Locate the cell with the specified text and output its [x, y] center coordinate. 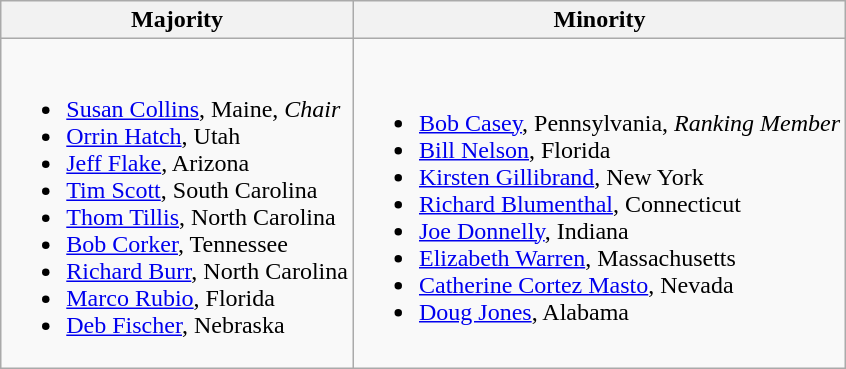
Minority [599, 20]
Majority [178, 20]
